Pinpoint the cell where the given text exists, returning its [x, y] midpoint coordinate. 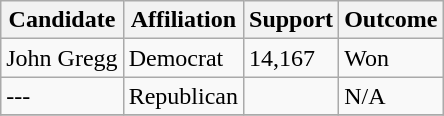
Outcome [391, 20]
--- [62, 96]
Democrat [183, 58]
Republican [183, 96]
Support [292, 20]
N/A [391, 96]
Affiliation [183, 20]
14,167 [292, 58]
John Gregg [62, 58]
Won [391, 58]
Candidate [62, 20]
